For the text-containing cell, return its midpoint in [x, y] coordinate format. 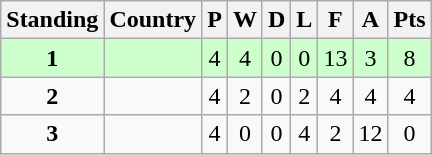
1 [52, 58]
8 [410, 58]
12 [370, 134]
D [276, 20]
13 [336, 58]
F [336, 20]
W [244, 20]
P [215, 20]
Country [153, 20]
L [304, 20]
A [370, 20]
Pts [410, 20]
Standing [52, 20]
